Pinpoint the cell where the given text exists, returning its (X, Y) midpoint coordinate. 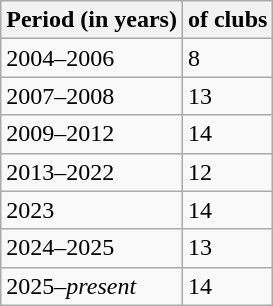
2024–2025 (92, 248)
of clubs (227, 20)
2023 (92, 210)
2004–2006 (92, 58)
2025–present (92, 286)
Period (in years) (92, 20)
12 (227, 172)
2007–2008 (92, 96)
8 (227, 58)
2009–2012 (92, 134)
2013–2022 (92, 172)
